Detect which cell encompasses the target text, then output its (x, y) center coordinate. 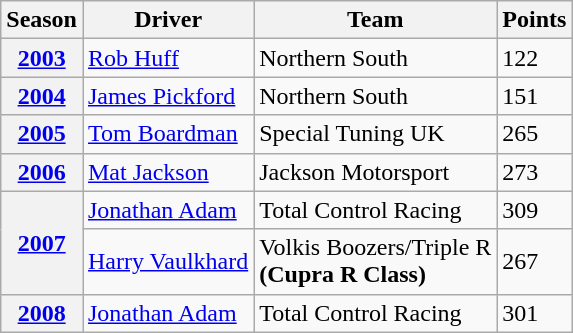
309 (534, 210)
Jackson Motorsport (376, 172)
James Pickford (168, 96)
Season (42, 20)
Team (376, 20)
Mat Jackson (168, 172)
2007 (42, 242)
Harry Vaulkhard (168, 262)
Tom Boardman (168, 134)
301 (534, 313)
Special Tuning UK (376, 134)
Rob Huff (168, 58)
2006 (42, 172)
273 (534, 172)
2003 (42, 58)
2005 (42, 134)
267 (534, 262)
2008 (42, 313)
2004 (42, 96)
Volkis Boozers/Triple R(Cupra R Class) (376, 262)
Driver (168, 20)
151 (534, 96)
265 (534, 134)
122 (534, 58)
Points (534, 20)
